Identify which cell holds the provided text, then report its [X, Y] central coordinate. 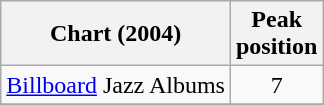
Peakposition [276, 34]
Chart (2004) [116, 34]
Billboard Jazz Albums [116, 85]
7 [276, 85]
